Output the [X, Y] coordinate of the center of the cell containing the given text.  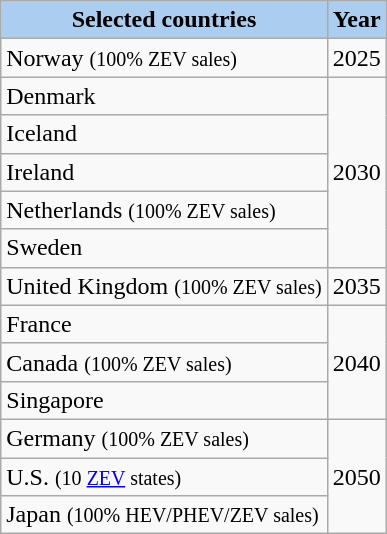
United Kingdom (100% ZEV sales) [164, 286]
Norway (100% ZEV sales) [164, 58]
2025 [356, 58]
2040 [356, 362]
Germany (100% ZEV sales) [164, 438]
Canada (100% ZEV sales) [164, 362]
Year [356, 20]
Denmark [164, 96]
2035 [356, 286]
2030 [356, 172]
U.S. (10 ZEV states) [164, 477]
Singapore [164, 400]
Sweden [164, 248]
2050 [356, 476]
Iceland [164, 134]
Netherlands (100% ZEV sales) [164, 210]
Japan (100% HEV/PHEV/ZEV sales) [164, 515]
Ireland [164, 172]
France [164, 324]
Selected countries [164, 20]
